Detect which cell encompasses the target text, then output its [X, Y] center coordinate. 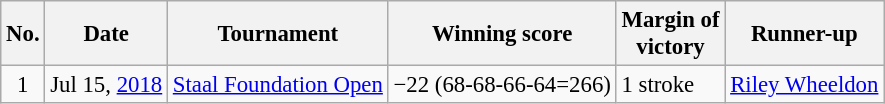
Margin ofvictory [670, 34]
Riley Wheeldon [804, 85]
1 stroke [670, 85]
Runner-up [804, 34]
Tournament [278, 34]
−22 (68-68-66-64=266) [502, 85]
1 [23, 85]
No. [23, 34]
Winning score [502, 34]
Jul 15, 2018 [106, 85]
Staal Foundation Open [278, 85]
Date [106, 34]
